From the cell containing the given text, extract its center point as (x, y) coordinate. 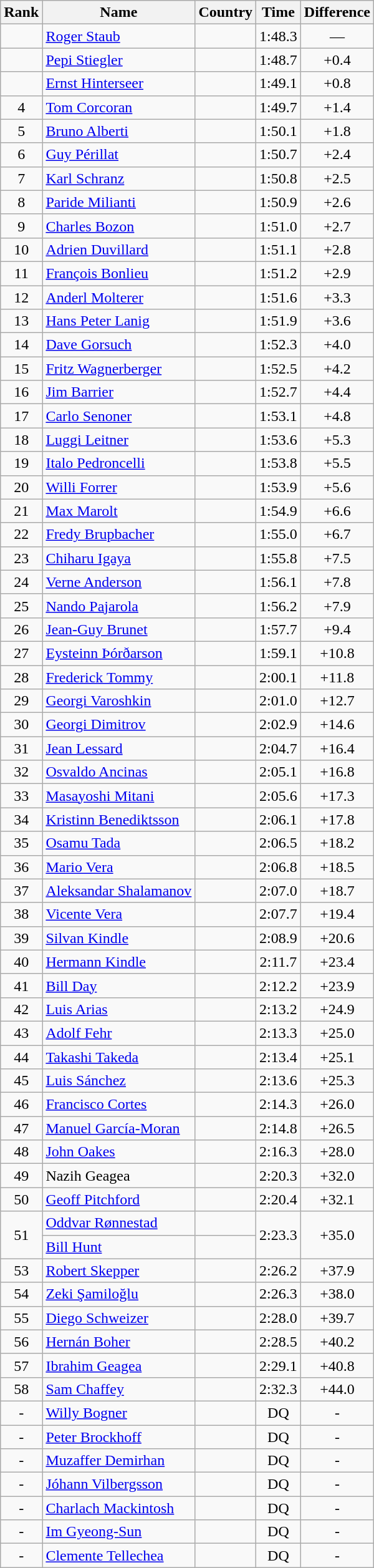
+40.2 (337, 1342)
Italo Pedroncelli (118, 463)
1:50.8 (279, 178)
1:55.8 (279, 558)
2:05.1 (279, 772)
2:28.5 (279, 1342)
1:48.3 (279, 36)
Frederick Tommy (118, 677)
Difference (337, 12)
Luis Arias (118, 1009)
18 (21, 440)
Chiharu Igaya (118, 558)
Nando Pajarola (118, 606)
1:57.7 (279, 629)
22 (21, 535)
46 (21, 1105)
Francisco Cortes (118, 1105)
Georgi Dimitrov (118, 725)
5 (21, 131)
1:51.9 (279, 321)
Paride Milianti (118, 202)
+2.6 (337, 202)
Osamu Tada (118, 843)
+23.9 (337, 985)
Max Marolt (118, 511)
20 (21, 487)
+17.3 (337, 796)
+19.4 (337, 914)
21 (21, 511)
+23.4 (337, 962)
45 (21, 1081)
Jóhann Vilbergsson (118, 1484)
42 (21, 1009)
1:48.7 (279, 60)
+14.6 (337, 725)
35 (21, 843)
53 (21, 1270)
2:11.7 (279, 962)
6 (21, 155)
+26.0 (337, 1105)
2:16.3 (279, 1152)
+9.4 (337, 629)
+1.8 (337, 131)
37 (21, 891)
Bruno Alberti (118, 131)
1:52.5 (279, 369)
Fritz Wagnerberger (118, 369)
7 (21, 178)
+2.9 (337, 273)
11 (21, 273)
Adolf Fehr (118, 1033)
Jean Lessard (118, 748)
+38.0 (337, 1294)
2:13.3 (279, 1033)
Im Gyeong-Sun (118, 1532)
27 (21, 653)
Tom Corcoran (118, 107)
9 (21, 226)
1:53.8 (279, 463)
+18.5 (337, 867)
1:49.1 (279, 84)
38 (21, 914)
Diego Schweizer (118, 1318)
44 (21, 1057)
48 (21, 1152)
+1.4 (337, 107)
+25.3 (337, 1081)
58 (21, 1389)
+6.7 (337, 535)
1:51.2 (279, 273)
Hans Peter Lanig (118, 321)
2:20.4 (279, 1199)
54 (21, 1294)
+18.2 (337, 843)
2:07.0 (279, 891)
Charles Bozon (118, 226)
2:00.1 (279, 677)
33 (21, 796)
2:23.3 (279, 1235)
Time (279, 12)
+16.4 (337, 748)
Vicente Vera (118, 914)
2:14.3 (279, 1105)
Luis Sánchez (118, 1081)
1:52.3 (279, 345)
+2.4 (337, 155)
+28.0 (337, 1152)
2:08.9 (279, 938)
1:49.7 (279, 107)
Georgi Varoshkin (118, 701)
— (337, 36)
Karl Schranz (118, 178)
Willy Bogner (118, 1413)
Country (226, 12)
2:01.0 (279, 701)
2:20.3 (279, 1176)
+17.8 (337, 820)
+4.4 (337, 392)
2:02.9 (279, 725)
2:13.4 (279, 1057)
Nazih Geagea (118, 1176)
23 (21, 558)
François Bonlieu (118, 273)
+4.8 (337, 416)
4 (21, 107)
49 (21, 1176)
39 (21, 938)
+2.5 (337, 178)
+6.6 (337, 511)
Willi Forrer (118, 487)
Silvan Kindle (118, 938)
+26.5 (337, 1128)
36 (21, 867)
Pepi Stiegler (118, 60)
+20.6 (337, 938)
+24.9 (337, 1009)
1:51.6 (279, 298)
Clemente Tellechea (118, 1556)
51 (21, 1235)
32 (21, 772)
1:56.2 (279, 606)
+7.5 (337, 558)
Roger Staub (118, 36)
Peter Brockhoff (118, 1436)
Charlach Mackintosh (118, 1508)
+39.7 (337, 1318)
24 (21, 582)
2:06.5 (279, 843)
+5.3 (337, 440)
12 (21, 298)
+11.8 (337, 677)
2:28.0 (279, 1318)
30 (21, 725)
31 (21, 748)
Luggi Leitner (118, 440)
2:14.8 (279, 1128)
Oddvar Rønnestad (118, 1223)
+4.2 (337, 369)
+37.9 (337, 1270)
1:53.9 (279, 487)
Jean-Guy Brunet (118, 629)
Robert Skepper (118, 1270)
47 (21, 1128)
55 (21, 1318)
57 (21, 1365)
+0.8 (337, 84)
Guy Périllat (118, 155)
+32.1 (337, 1199)
1:56.1 (279, 582)
Manuel García-Moran (118, 1128)
16 (21, 392)
14 (21, 345)
Bill Day (118, 985)
Hermann Kindle (118, 962)
+44.0 (337, 1389)
+2.7 (337, 226)
+5.6 (337, 487)
2:04.7 (279, 748)
2:06.8 (279, 867)
Osvaldo Ancinas (118, 772)
50 (21, 1199)
2:26.2 (279, 1270)
+40.8 (337, 1365)
Geoff Pitchford (118, 1199)
2:05.6 (279, 796)
+3.6 (337, 321)
1:55.0 (279, 535)
Eysteinn Þórðarson (118, 653)
1:53.1 (279, 416)
Ernst Hinterseer (118, 84)
2:13.2 (279, 1009)
1:53.6 (279, 440)
1:50.1 (279, 131)
+0.4 (337, 60)
13 (21, 321)
Rank (21, 12)
Takashi Takeda (118, 1057)
Mario Vera (118, 867)
Hernán Boher (118, 1342)
2:12.2 (279, 985)
1:51.1 (279, 249)
Anderl Molterer (118, 298)
Masayoshi Mitani (118, 796)
+5.5 (337, 463)
Carlo Senoner (118, 416)
2:06.1 (279, 820)
+4.0 (337, 345)
1:54.9 (279, 511)
15 (21, 369)
1:59.1 (279, 653)
8 (21, 202)
Dave Gorsuch (118, 345)
+32.0 (337, 1176)
17 (21, 416)
56 (21, 1342)
+16.8 (337, 772)
43 (21, 1033)
Kristinn Benediktsson (118, 820)
19 (21, 463)
Verne Anderson (118, 582)
29 (21, 701)
10 (21, 249)
+10.8 (337, 653)
1:51.0 (279, 226)
41 (21, 985)
John Oakes (118, 1152)
2:32.3 (279, 1389)
+3.3 (337, 298)
+2.8 (337, 249)
28 (21, 677)
+25.0 (337, 1033)
Aleksandar Shalamanov (118, 891)
+35.0 (337, 1235)
Sam Chaffey (118, 1389)
+7.8 (337, 582)
34 (21, 820)
+12.7 (337, 701)
40 (21, 962)
2:29.1 (279, 1365)
26 (21, 629)
Bill Hunt (118, 1247)
Zeki Şamiloğlu (118, 1294)
Name (118, 12)
1:50.7 (279, 155)
Adrien Duvillard (118, 249)
Jim Barrier (118, 392)
25 (21, 606)
2:07.7 (279, 914)
Fredy Brupbacher (118, 535)
Muzaffer Demirhan (118, 1461)
+7.9 (337, 606)
1:52.7 (279, 392)
2:13.6 (279, 1081)
1:50.9 (279, 202)
+25.1 (337, 1057)
Ibrahim Geagea (118, 1365)
+18.7 (337, 891)
2:26.3 (279, 1294)
